Determine the (X, Y) coordinate at the center of the cell enclosing the given text.  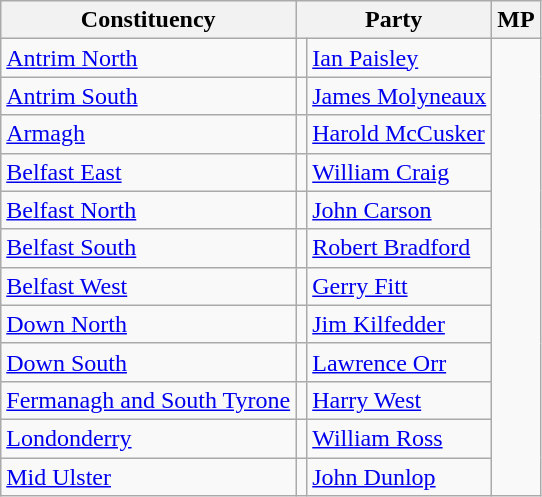
John Dunlop (400, 477)
James Molyneaux (400, 96)
Lawrence Orr (400, 362)
Antrim North (148, 58)
Gerry Fitt (400, 286)
Down North (148, 324)
William Ross (400, 438)
Armagh (148, 134)
Robert Bradford (400, 248)
Constituency (148, 20)
Belfast West (148, 286)
William Craig (400, 172)
Belfast South (148, 248)
Harold McCusker (400, 134)
Down South (148, 362)
Jim Kilfedder (400, 324)
Londonderry (148, 438)
Ian Paisley (400, 58)
Belfast North (148, 210)
MP (516, 20)
John Carson (400, 210)
Antrim South (148, 96)
Mid Ulster (148, 477)
Harry West (400, 400)
Fermanagh and South Tyrone (148, 400)
Belfast East (148, 172)
Party (394, 20)
